Provide the (x, y) coordinate of the cell's center where the given text is located.  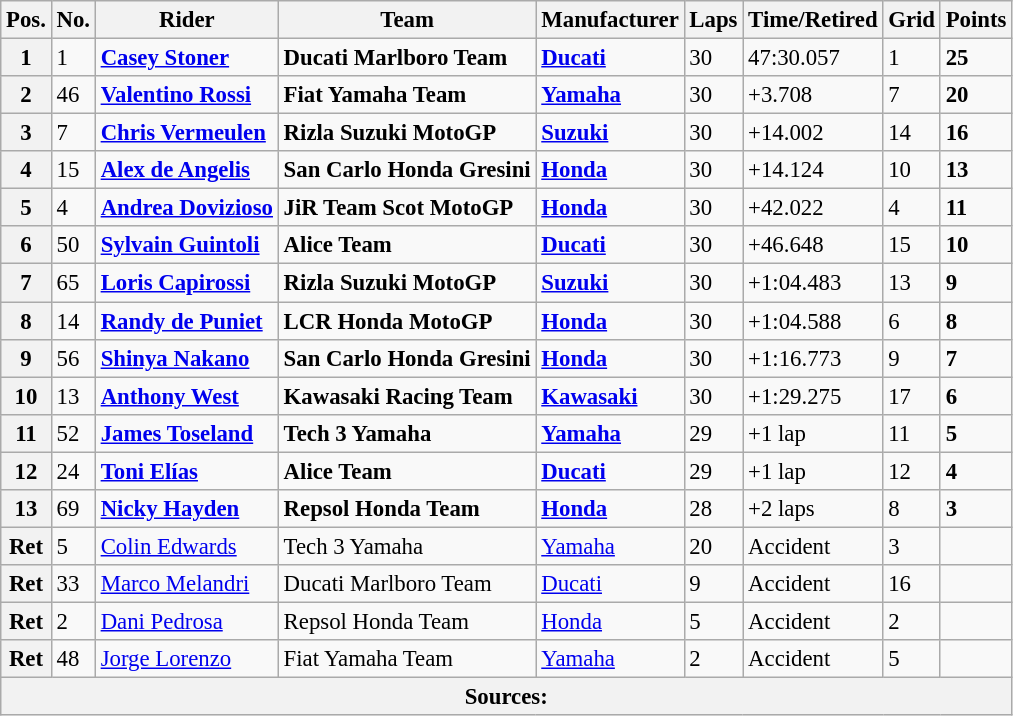
Randy de Puniet (186, 321)
Shinya Nakano (186, 358)
50 (73, 245)
Alex de Angelis (186, 170)
Chris Vermeulen (186, 133)
Marco Melandri (186, 584)
48 (73, 659)
JiR Team Scot MotoGP (407, 208)
28 (714, 509)
Grid (912, 20)
Laps (714, 20)
65 (73, 283)
Anthony West (186, 396)
25 (976, 58)
LCR Honda MotoGP (407, 321)
Time/Retired (813, 20)
Pos. (26, 20)
Nicky Hayden (186, 509)
Toni Elías (186, 471)
24 (73, 471)
Colin Edwards (186, 546)
Andrea Dovizioso (186, 208)
Team (407, 20)
+42.022 (813, 208)
56 (73, 358)
Kawasaki Racing Team (407, 396)
Sylvain Guintoli (186, 245)
+1:04.588 (813, 321)
33 (73, 584)
No. (73, 20)
69 (73, 509)
46 (73, 95)
Kawasaki (610, 396)
+1:04.483 (813, 283)
Rider (186, 20)
+3.708 (813, 95)
Loris Capirossi (186, 283)
+46.648 (813, 245)
47:30.057 (813, 58)
+1:16.773 (813, 358)
Points (976, 20)
+14.002 (813, 133)
James Toseland (186, 433)
Casey Stoner (186, 58)
Dani Pedrosa (186, 621)
+1:29.275 (813, 396)
+14.124 (813, 170)
Sources: (506, 697)
17 (912, 396)
Valentino Rossi (186, 95)
+2 laps (813, 509)
52 (73, 433)
Manufacturer (610, 20)
Jorge Lorenzo (186, 659)
